Return [x, y] of the center of cell containing provided text 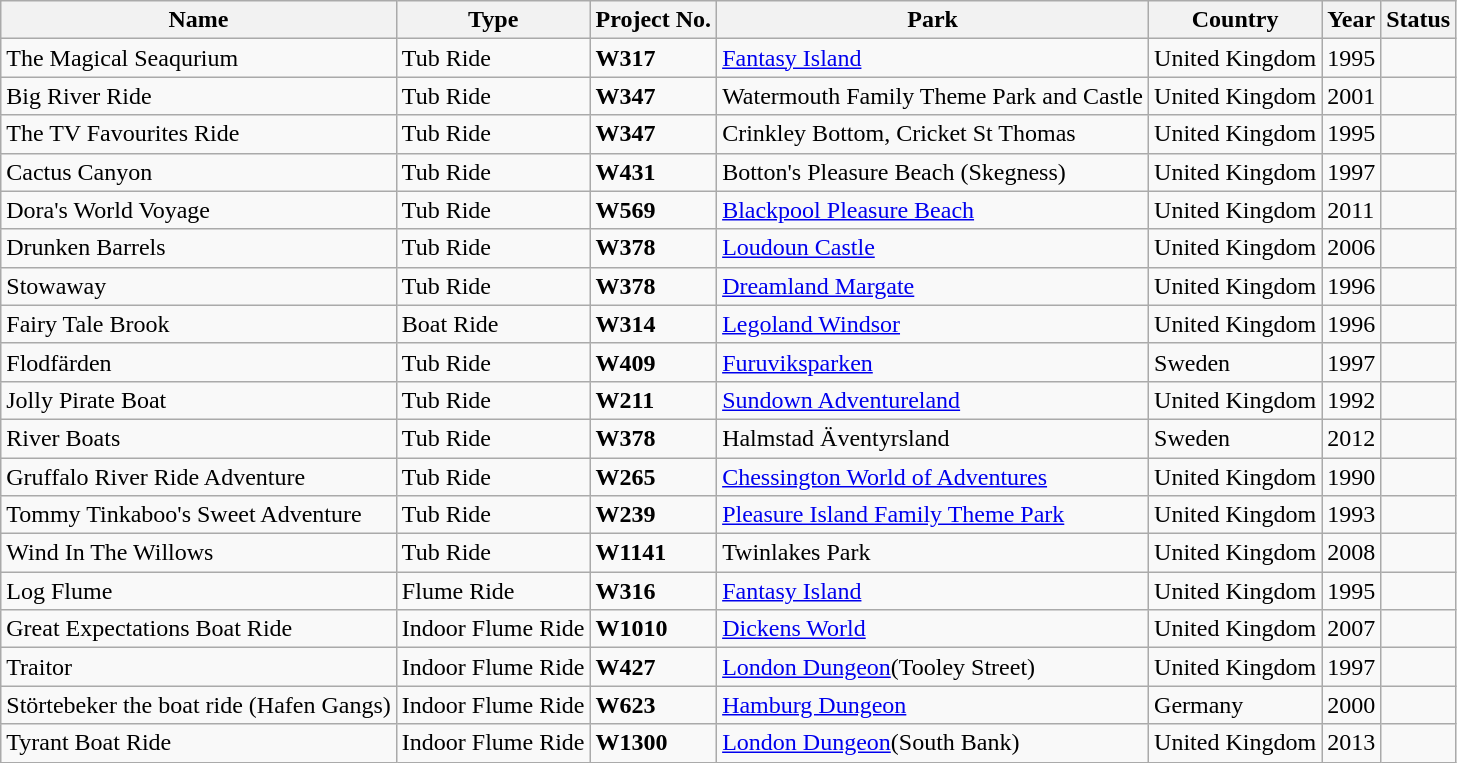
London Dungeon(South Bank) [933, 743]
Loudoun Castle [933, 248]
W409 [654, 362]
Traitor [199, 667]
1992 [1352, 400]
Hamburg Dungeon [933, 705]
1990 [1352, 477]
Sundown Adventureland [933, 400]
Country [1236, 20]
1993 [1352, 515]
W211 [654, 400]
W316 [654, 591]
2001 [1352, 96]
London Dungeon(Tooley Street) [933, 667]
W317 [654, 58]
Log Flume [199, 591]
2013 [1352, 743]
2006 [1352, 248]
W239 [654, 515]
W427 [654, 667]
Wind In The Willows [199, 553]
W265 [654, 477]
Project No. [654, 20]
Crinkley Bottom, Cricket St Thomas [933, 134]
Park [933, 20]
Great Expectations Boat Ride [199, 629]
Chessington World of Adventures [933, 477]
Flodfärden [199, 362]
W1300 [654, 743]
Germany [1236, 705]
W623 [654, 705]
W314 [654, 324]
Status [1418, 20]
2000 [1352, 705]
Tommy Tinkaboo's Sweet Adventure [199, 515]
2007 [1352, 629]
Furuviksparken [933, 362]
Cactus Canyon [199, 172]
River Boats [199, 438]
W569 [654, 210]
Drunken Barrels [199, 248]
2012 [1352, 438]
The TV Favourites Ride [199, 134]
Dreamland Margate [933, 286]
Blackpool Pleasure Beach [933, 210]
Gruffalo River Ride Adventure [199, 477]
W1141 [654, 553]
Tyrant Boat Ride [199, 743]
Pleasure Island Family Theme Park [933, 515]
Halmstad Äventyrsland [933, 438]
W1010 [654, 629]
Dickens World [933, 629]
Year [1352, 20]
Legoland Windsor [933, 324]
Big River Ride [199, 96]
Botton's Pleasure Beach (Skegness) [933, 172]
Flume Ride [493, 591]
Boat Ride [493, 324]
W431 [654, 172]
Fairy Tale Brook [199, 324]
Watermouth Family Theme Park and Castle [933, 96]
Name [199, 20]
Type [493, 20]
Störtebeker the boat ride (Hafen Gangs) [199, 705]
Dora's World Voyage [199, 210]
Twinlakes Park [933, 553]
2011 [1352, 210]
The Magical Seaqurium [199, 58]
Stowaway [199, 286]
2008 [1352, 553]
Jolly Pirate Boat [199, 400]
